Capture the cell that displays the provided text and extract its (x, y) central coordinate. 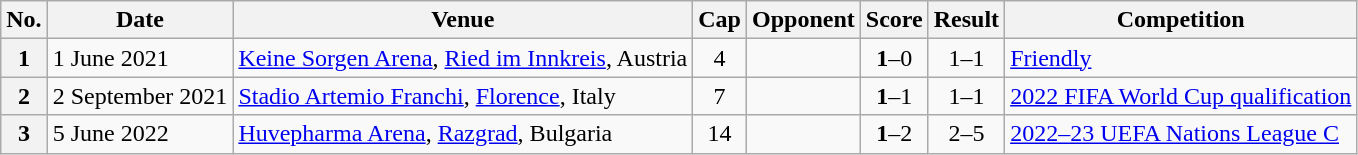
Stadio Artemio Franchi, Florence, Italy (463, 96)
Venue (463, 20)
1 (24, 58)
Date (140, 20)
5 June 2022 (140, 134)
2022 FIFA World Cup qualification (1181, 96)
Competition (1181, 20)
1–0 (894, 58)
Result (966, 20)
No. (24, 20)
Friendly (1181, 58)
Score (894, 20)
14 (720, 134)
7 (720, 96)
Keine Sorgen Arena, Ried im Innkreis, Austria (463, 58)
4 (720, 58)
1–2 (894, 134)
2022–23 UEFA Nations League C (1181, 134)
1 June 2021 (140, 58)
2 (24, 96)
2–5 (966, 134)
Huvepharma Arena, Razgrad, Bulgaria (463, 134)
Cap (720, 20)
2 September 2021 (140, 96)
Opponent (803, 20)
3 (24, 134)
